Scan for the cell matching the given text and deliver its [X, Y] coordinate at center. 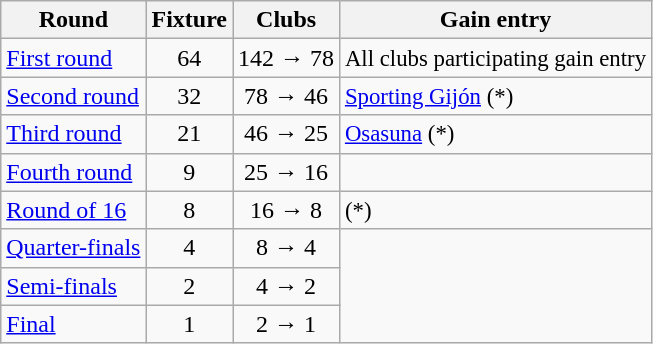
21 [190, 134]
64 [190, 58]
4 [190, 248]
8 → 4 [286, 248]
Quarter-finals [74, 248]
Gain entry [496, 20]
Second round [74, 96]
All clubs participating gain entry [496, 58]
Round of 16 [74, 210]
25 → 16 [286, 172]
Round [74, 20]
16 → 8 [286, 210]
Fixture [190, 20]
8 [190, 210]
1 [190, 324]
Clubs [286, 20]
First round [74, 58]
Fourth round [74, 172]
Third round [74, 134]
32 [190, 96]
Final [74, 324]
9 [190, 172]
Semi-finals [74, 286]
Sporting Gijón (*) [496, 96]
4 → 2 [286, 286]
Osasuna (*) [496, 134]
78 → 46 [286, 96]
2 [190, 286]
2 → 1 [286, 324]
46 → 25 [286, 134]
(*) [496, 210]
142 → 78 [286, 58]
